Provide the (x, y) coordinate of the cell's center where the given text is located.  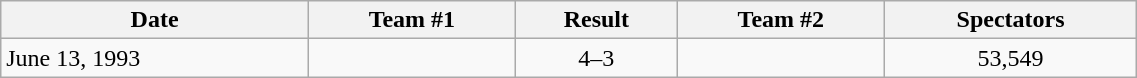
53,549 (1010, 58)
Team #1 (412, 20)
Team #2 (780, 20)
Date (155, 20)
June 13, 1993 (155, 58)
4–3 (596, 58)
Result (596, 20)
Spectators (1010, 20)
